For the text-containing cell, return its midpoint in [x, y] coordinate format. 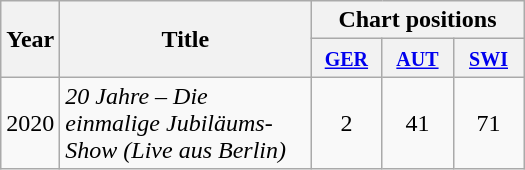
2020 [30, 123]
Year [30, 39]
71 [488, 123]
41 [418, 123]
SWI [488, 58]
20 Jahre – Die einmalige Jubiläums-Show (Live aus Berlin) [186, 123]
Title [186, 39]
Chart positions [418, 20]
GER [346, 58]
2 [346, 123]
AUT [418, 58]
